For the text-containing cell, return its midpoint in [X, Y] coordinate format. 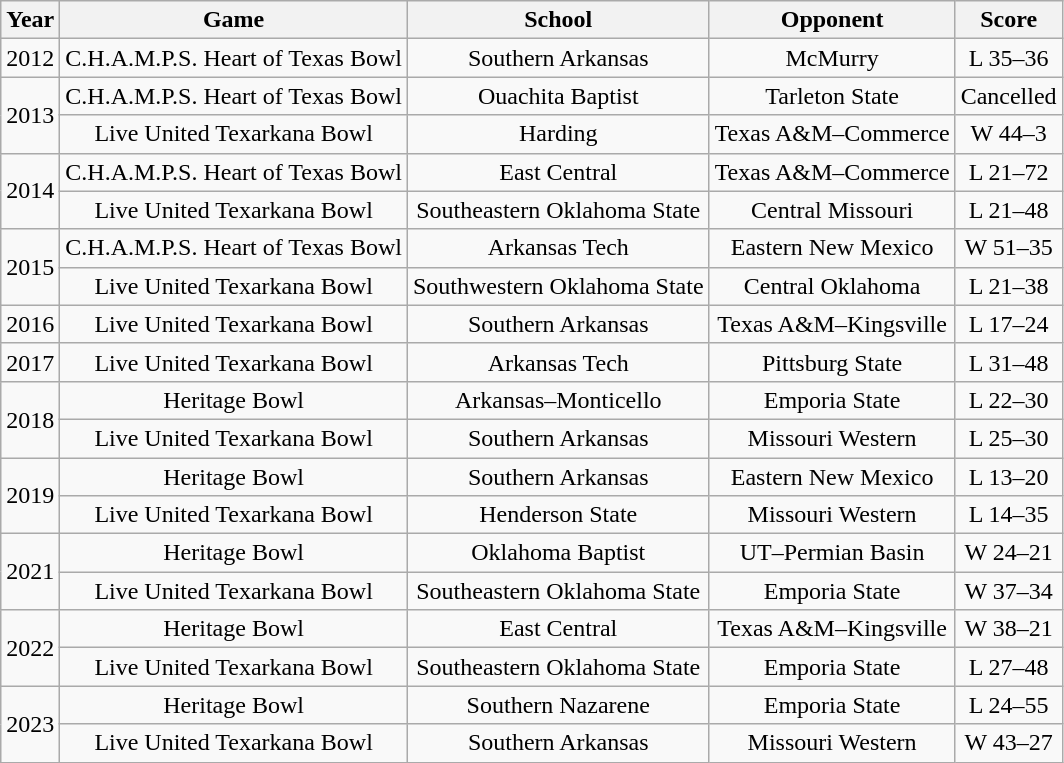
L 24–55 [1008, 705]
L 14–35 [1008, 515]
Cancelled [1008, 96]
Southwestern Oklahoma State [558, 286]
McMurry [832, 58]
L 35–36 [1008, 58]
Score [1008, 20]
L 21–38 [1008, 286]
L 17–24 [1008, 324]
Game [234, 20]
Ouachita Baptist [558, 96]
2016 [30, 324]
2019 [30, 496]
Central Oklahoma [832, 286]
Year [30, 20]
L 22–30 [1008, 400]
L 21–72 [1008, 172]
L 21–48 [1008, 210]
Southern Nazarene [558, 705]
School [558, 20]
W 37–34 [1008, 591]
2022 [30, 648]
2014 [30, 191]
Pittsburg State [832, 362]
Harding [558, 134]
2015 [30, 267]
Tarleton State [832, 96]
L 31–48 [1008, 362]
2017 [30, 362]
2013 [30, 115]
W 51–35 [1008, 248]
Opponent [832, 20]
UT–Permian Basin [832, 553]
Henderson State [558, 515]
L 13–20 [1008, 477]
L 25–30 [1008, 438]
W 24–21 [1008, 553]
W 43–27 [1008, 743]
L 27–48 [1008, 667]
W 38–21 [1008, 629]
W 44–3 [1008, 134]
2021 [30, 572]
Central Missouri [832, 210]
2018 [30, 419]
Oklahoma Baptist [558, 553]
2012 [30, 58]
2023 [30, 724]
Arkansas–Monticello [558, 400]
